Output the (x, y) coordinate of the center of the cell containing the given text.  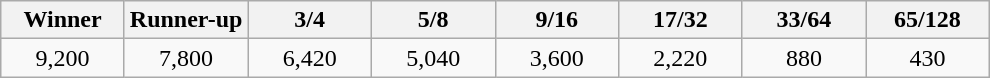
880 (804, 58)
3/4 (310, 20)
65/128 (928, 20)
17/32 (681, 20)
Runner-up (186, 20)
3,600 (557, 58)
Winner (63, 20)
6,420 (310, 58)
5,040 (433, 58)
5/8 (433, 20)
33/64 (804, 20)
9/16 (557, 20)
430 (928, 58)
2,220 (681, 58)
9,200 (63, 58)
7,800 (186, 58)
